Return (x, y) of the center of cell containing provided text 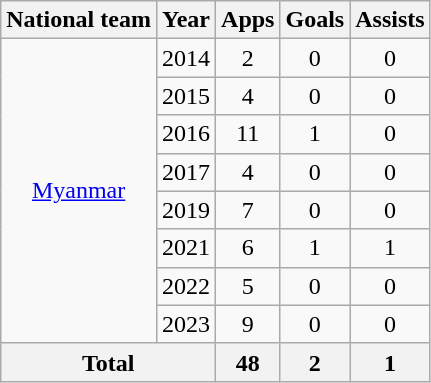
2014 (186, 58)
2015 (186, 96)
2023 (186, 324)
7 (248, 210)
2019 (186, 210)
48 (248, 362)
2022 (186, 286)
5 (248, 286)
Goals (315, 20)
2017 (186, 172)
Total (108, 362)
2021 (186, 248)
Assists (390, 20)
Myanmar (79, 191)
11 (248, 134)
Year (186, 20)
National team (79, 20)
6 (248, 248)
9 (248, 324)
Apps (248, 20)
2016 (186, 134)
